Output the [X, Y] coordinate of the center of the cell containing the given text.  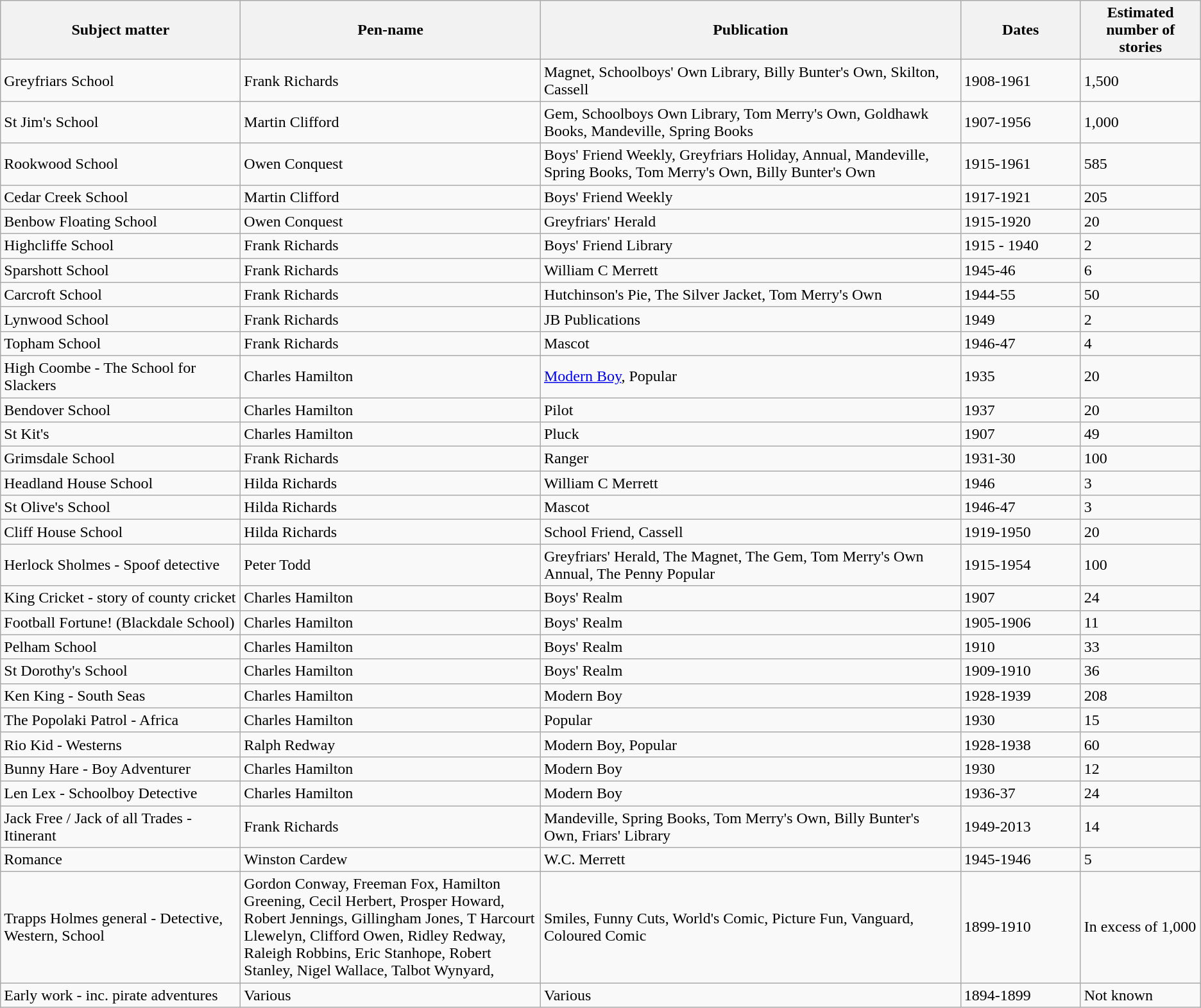
The Popolaki Patrol - Africa [121, 720]
Rio Kid - Westerns [121, 744]
Gem, Schoolboys Own Library, Tom Merry's Own, Goldhawk Books, Mandeville, Spring Books [751, 122]
Highcliffe School [121, 246]
208 [1141, 696]
Winston Cardew [391, 860]
Benbow Floating School [121, 221]
Jack Free / Jack of all Trades - Itinerant [121, 826]
Peter Todd [391, 565]
Cedar Creek School [121, 197]
Pilot [751, 410]
Ralph Redway [391, 744]
Early work - inc. pirate adventures [121, 995]
1935 [1020, 376]
1936-37 [1020, 793]
14 [1141, 826]
33 [1141, 647]
Pluck [751, 434]
Lynwood School [121, 319]
585 [1141, 164]
King Cricket - story of county cricket [121, 598]
Ken King - South Seas [121, 696]
1946 [1020, 483]
Pelham School [121, 647]
Subject matter [121, 30]
St Dorothy's School [121, 671]
Football Fortune! (Blackdale School) [121, 622]
Boys' Friend Weekly [751, 197]
Publication [751, 30]
Estimated number of stories [1141, 30]
1917-1921 [1020, 197]
Headland House School [121, 483]
St Olive's School [121, 508]
Rookwood School [121, 164]
1944-55 [1020, 295]
15 [1141, 720]
12 [1141, 769]
49 [1141, 434]
Len Lex - Schoolboy Detective [121, 793]
Trapps Holmes general - Detective, Western, School [121, 928]
Pen-name [391, 30]
1907-1956 [1020, 122]
1915-1920 [1020, 221]
1937 [1020, 410]
St Kit's [121, 434]
Grimsdale School [121, 459]
1949 [1020, 319]
1915 - 1940 [1020, 246]
1915-1954 [1020, 565]
JB Publications [751, 319]
1919-1950 [1020, 532]
6 [1141, 270]
Bendover School [121, 410]
1910 [1020, 647]
Sparshott School [121, 270]
Mandeville, Spring Books, Tom Merry's Own, Billy Bunter's Own, Friars' Library [751, 826]
Hutchinson's Pie, The Silver Jacket, Tom Merry's Own [751, 295]
1915-1961 [1020, 164]
Cliff House School [121, 532]
Topham School [121, 343]
50 [1141, 295]
36 [1141, 671]
1905-1906 [1020, 622]
1,500 [1141, 81]
Not known [1141, 995]
1928-1939 [1020, 696]
Smiles, Funny Cuts, World's Comic, Picture Fun, Vanguard, Coloured Comic [751, 928]
1909-1910 [1020, 671]
1949-2013 [1020, 826]
1908-1961 [1020, 81]
Boys' Friend Library [751, 246]
St Jim's School [121, 122]
Popular [751, 720]
Dates [1020, 30]
Greyfriars' Herald [751, 221]
5 [1141, 860]
1928-1938 [1020, 744]
1945-1946 [1020, 860]
Greyfriars' Herald, The Magnet, The Gem, Tom Merry's Own Annual, The Penny Popular [751, 565]
4 [1141, 343]
Magnet, Schoolboys' Own Library, Billy Bunter's Own, Skilton, Cassell [751, 81]
Carcroft School [121, 295]
60 [1141, 744]
205 [1141, 197]
1899-1910 [1020, 928]
Greyfriars School [121, 81]
1894-1899 [1020, 995]
In excess of 1,000 [1141, 928]
1945-46 [1020, 270]
Boys' Friend Weekly, Greyfriars Holiday, Annual, Mandeville, Spring Books, Tom Merry's Own, Billy Bunter's Own [751, 164]
Romance [121, 860]
W.C. Merrett [751, 860]
Ranger [751, 459]
High Coombe - The School for Slackers [121, 376]
1,000 [1141, 122]
Herlock Sholmes - Spoof detective [121, 565]
1931-30 [1020, 459]
Bunny Hare - Boy Adventurer [121, 769]
School Friend, Cassell [751, 532]
11 [1141, 622]
